Find where the given text appears and provide that cell's center as [X, Y] coordinate. 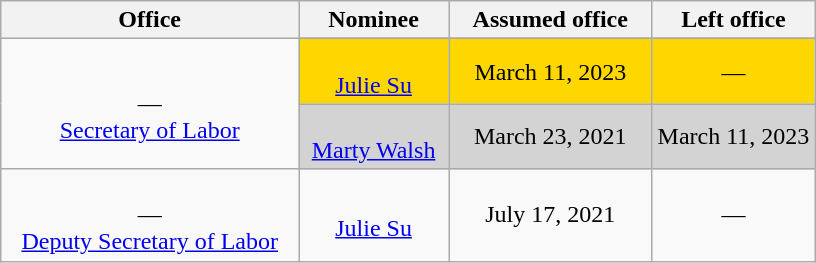
Nominee [374, 20]
Marty Walsh [374, 136]
July 17, 2021 [551, 215]
Office [150, 20]
—Deputy Secretary of Labor [150, 215]
Left office [734, 20]
March 23, 2021 [551, 136]
—Secretary of Labor [150, 104]
Assumed office [551, 20]
